Return (X, Y) of the center of cell containing provided text 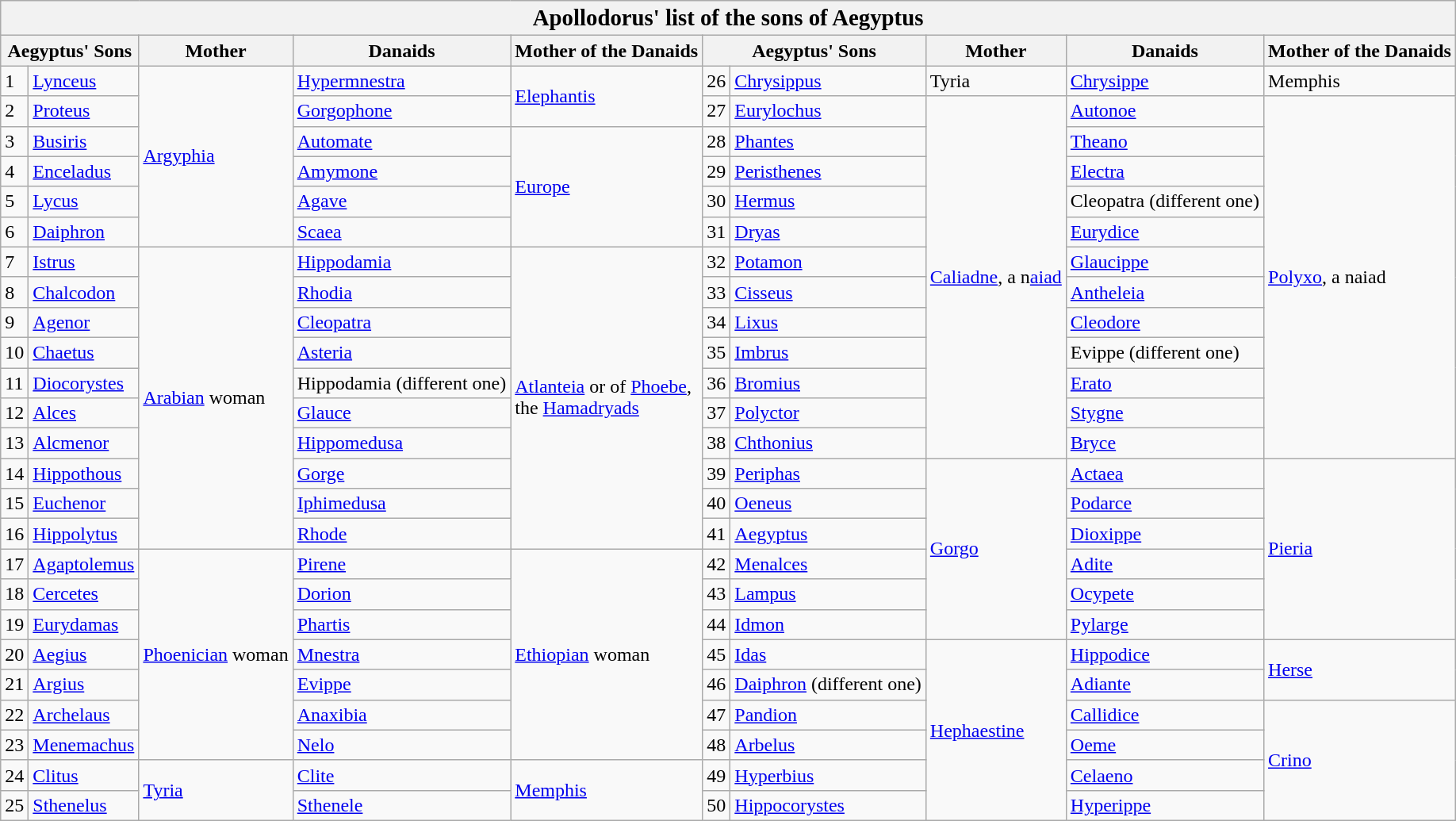
44 (717, 624)
Dioxippe (1164, 534)
Hippodamia (different one) (401, 383)
Dryas (828, 232)
Lixus (828, 322)
Sthenelus (84, 805)
29 (717, 171)
Adite (1164, 564)
Callidice (1164, 715)
Asteria (401, 352)
Phartis (401, 624)
Hypermnestra (401, 81)
Herse (1360, 669)
32 (717, 262)
Scaea (401, 232)
Antheleia (1164, 292)
Mnestra (401, 654)
Bryce (1164, 443)
Phoenician woman (216, 654)
Peristhenes (828, 171)
Enceladus (84, 171)
Gorgo (996, 549)
18 (14, 594)
Busiris (84, 141)
10 (14, 352)
Hippolytus (84, 534)
Argyphia (216, 156)
39 (717, 474)
36 (717, 383)
Hephaestine (996, 730)
Electra (1164, 171)
Anaxibia (401, 715)
20 (14, 654)
Eurydice (1164, 232)
Clite (401, 775)
Evippe (different one) (1164, 352)
Agave (401, 201)
Hermus (828, 201)
49 (717, 775)
Proteus (84, 111)
1 (14, 81)
34 (717, 322)
16 (14, 534)
Eurydamas (84, 624)
31 (717, 232)
Chrysippe (1164, 81)
Actaea (1164, 474)
Pirene (401, 564)
Agaptolemus (84, 564)
Atlanteia or of Phoebe,the Hamadryads (607, 398)
Chalcodon (84, 292)
Daiphron (84, 232)
24 (14, 775)
Elephantis (607, 96)
42 (717, 564)
2 (14, 111)
Idas (828, 654)
Argius (84, 685)
48 (717, 745)
Stygne (1164, 413)
Apollodorus' list of the sons of Aegyptus (728, 18)
7 (14, 262)
37 (717, 413)
41 (717, 534)
11 (14, 383)
Oeme (1164, 745)
Hyperippe (1164, 805)
13 (14, 443)
Alces (84, 413)
Pylarge (1164, 624)
Menalces (828, 564)
Daiphron (different one) (828, 685)
Glauce (401, 413)
Hippodamia (401, 262)
Menemachus (84, 745)
Bromius (828, 383)
Polyxo, a naiad (1360, 278)
Phantes (828, 141)
22 (14, 715)
12 (14, 413)
Agenor (84, 322)
Automate (401, 141)
Hippodice (1164, 654)
Rhodia (401, 292)
50 (717, 805)
Rhode (401, 534)
Hyperbius (828, 775)
Chaetus (84, 352)
Ocypete (1164, 594)
25 (14, 805)
Sthenele (401, 805)
Caliadne, a naiad (996, 278)
4 (14, 171)
Ethiopian woman (607, 654)
Arbelus (828, 745)
23 (14, 745)
Gorge (401, 474)
Diocorystes (84, 383)
47 (717, 715)
Hippomedusa (401, 443)
Chthonius (828, 443)
Cleopatra (401, 322)
Hippocorystes (828, 805)
19 (14, 624)
Lycus (84, 201)
46 (717, 685)
Archelaus (84, 715)
Potamon (828, 262)
6 (14, 232)
Cleodore (1164, 322)
Cleopatra (different one) (1164, 201)
Nelo (401, 745)
Dorion (401, 594)
9 (14, 322)
Iphimedusa (401, 504)
14 (14, 474)
Eurylochus (828, 111)
35 (717, 352)
Europe (607, 186)
Autonoe (1164, 111)
Alcmenor (84, 443)
38 (717, 443)
Periphas (828, 474)
Crino (1360, 760)
27 (717, 111)
30 (717, 201)
Idmon (828, 624)
Podarce (1164, 504)
45 (717, 654)
40 (717, 504)
Lampus (828, 594)
Evippe (401, 685)
21 (14, 685)
Cisseus (828, 292)
Imbrus (828, 352)
Adiante (1164, 685)
33 (717, 292)
3 (14, 141)
Pieria (1360, 549)
Pandion (828, 715)
Euchenor (84, 504)
Gorgophone (401, 111)
Aegyptus (828, 534)
Polyctor (828, 413)
Theano (1164, 141)
26 (717, 81)
Glaucippe (1164, 262)
Cercetes (84, 594)
43 (717, 594)
Hippothous (84, 474)
17 (14, 564)
Clitus (84, 775)
5 (14, 201)
Arabian woman (216, 398)
Istrus (84, 262)
15 (14, 504)
Celaeno (1164, 775)
8 (14, 292)
28 (717, 141)
Erato (1164, 383)
Lynceus (84, 81)
Oeneus (828, 504)
Chrysippus (828, 81)
Amymone (401, 171)
Aegius (84, 654)
